Search for the cell housing the specified text and yield its (X, Y) center coordinate. 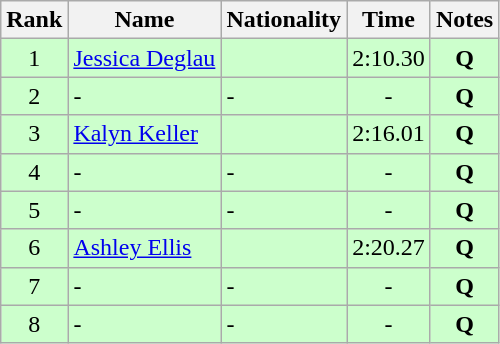
Rank (34, 20)
6 (34, 248)
1 (34, 58)
Name (144, 20)
8 (34, 324)
2:20.27 (389, 248)
4 (34, 172)
3 (34, 134)
Time (389, 20)
Nationality (284, 20)
5 (34, 210)
Jessica Deglau (144, 58)
2:16.01 (389, 134)
2 (34, 96)
2:10.30 (389, 58)
Notes (464, 20)
Ashley Ellis (144, 248)
7 (34, 286)
Kalyn Keller (144, 134)
